Search for the cell housing the specified text and yield its (x, y) center coordinate. 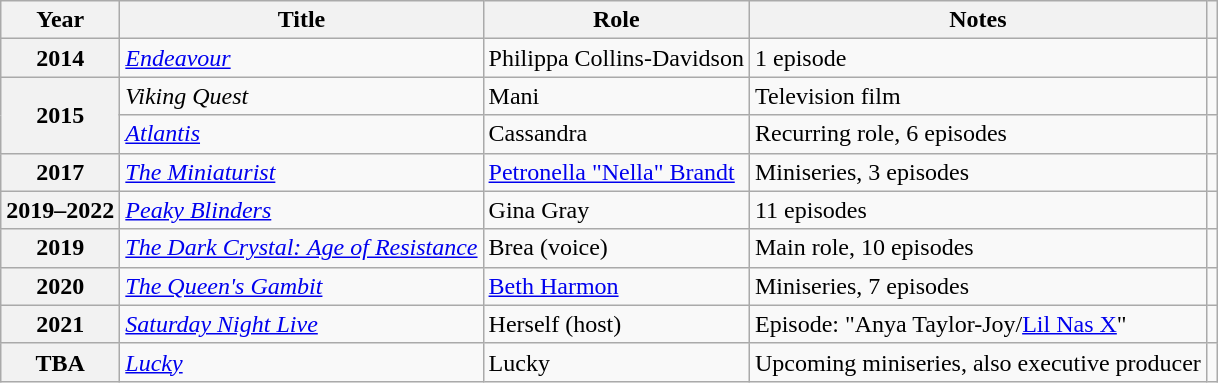
1 episode (978, 58)
2017 (60, 172)
Episode: "Anya Taylor-Joy/Lil Nas X" (978, 324)
2020 (60, 286)
11 episodes (978, 210)
Saturday Night Live (302, 324)
Main role, 10 episodes (978, 248)
2021 (60, 324)
Cassandra (616, 134)
The Queen's Gambit (302, 286)
Recurring role, 6 episodes (978, 134)
The Miniaturist (302, 172)
TBA (60, 362)
Viking Quest (302, 96)
Brea (voice) (616, 248)
2014 (60, 58)
Role (616, 20)
Year (60, 20)
Television film (978, 96)
The Dark Crystal: Age of Resistance (302, 248)
Peaky Blinders (302, 210)
Endeavour (302, 58)
2015 (60, 115)
2019 (60, 248)
Miniseries, 7 episodes (978, 286)
Upcoming miniseries, also executive producer (978, 362)
Title (302, 20)
Miniseries, 3 episodes (978, 172)
Atlantis (302, 134)
Philippa Collins-Davidson (616, 58)
Herself (host) (616, 324)
Notes (978, 20)
Gina Gray (616, 210)
Beth Harmon (616, 286)
Mani (616, 96)
2019–2022 (60, 210)
Petronella "Nella" Brandt (616, 172)
